Find where the given text appears and provide that cell's center as [X, Y] coordinate. 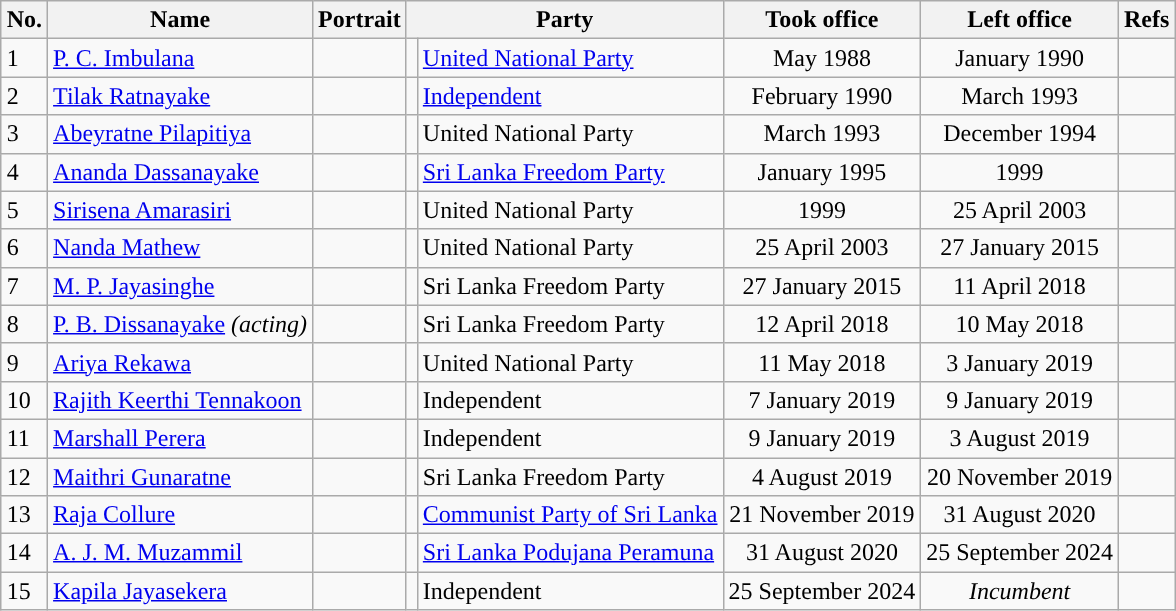
2 [24, 96]
7 [24, 286]
13 [24, 515]
Nanda Mathew [180, 248]
Party [564, 20]
3 January 2019 [1020, 362]
12 April 2018 [822, 324]
4 [24, 172]
15 [24, 591]
11 May 2018 [822, 362]
5 [24, 210]
7 January 2019 [822, 400]
December 1994 [1020, 134]
4 August 2019 [822, 477]
Marshall Perera [180, 438]
Name [180, 20]
8 [24, 324]
Communist Party of Sri Lanka [570, 515]
11 [24, 438]
Tilak Ratnayake [180, 96]
Ananda Dassanayake [180, 172]
Rajith Keerthi Tennakoon [180, 400]
P. B. Dissanayake (acting) [180, 324]
Raja Collure [180, 515]
May 1988 [822, 58]
Maithri Gunaratne [180, 477]
14 [24, 553]
9 [24, 362]
12 [24, 477]
Left office [1020, 20]
No. [24, 20]
Kapila Jayasekera [180, 591]
February 1990 [822, 96]
11 April 2018 [1020, 286]
Incumbent [1020, 591]
January 1990 [1020, 58]
Portrait [360, 20]
Refs [1146, 20]
10 May 2018 [1020, 324]
Took office [822, 20]
1 [24, 58]
10 [24, 400]
Abeyratne Pilapitiya [180, 134]
Sirisena Amarasiri [180, 210]
6 [24, 248]
M. P. Jayasinghe [180, 286]
Sri Lanka Podujana Peramuna [570, 553]
21 November 2019 [822, 515]
P. C. Imbulana [180, 58]
A. J. M. Muzammil [180, 553]
Ariya Rekawa [180, 362]
20 November 2019 [1020, 477]
January 1995 [822, 172]
3 August 2019 [1020, 438]
3 [24, 134]
